From the cell containing the given text, extract its center point as (X, Y) coordinate. 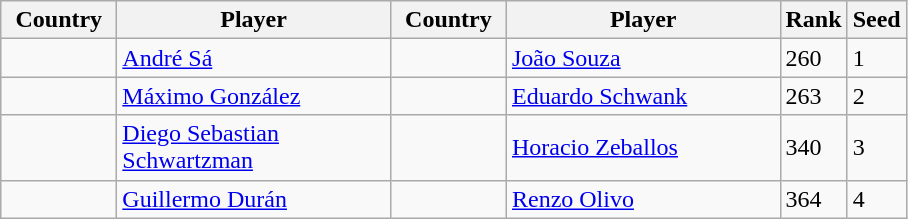
2 (876, 96)
Guillermo Durán (254, 199)
1 (876, 58)
Horacio Zeballos (643, 148)
Seed (876, 20)
Diego Sebastian Schwartzman (254, 148)
Eduardo Schwank (643, 96)
Máximo González (254, 96)
André Sá (254, 58)
263 (814, 96)
3 (876, 148)
Rank (814, 20)
João Souza (643, 58)
4 (876, 199)
Renzo Olivo (643, 199)
340 (814, 148)
260 (814, 58)
364 (814, 199)
